Provide the [X, Y] coordinate of the cell's center where the given text is located.  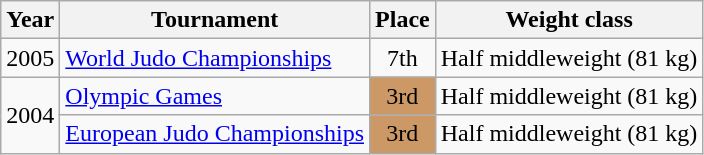
2004 [30, 115]
European Judo Championships [215, 134]
Place [403, 20]
Year [30, 20]
Tournament [215, 20]
Weight class [569, 20]
7th [403, 58]
World Judo Championships [215, 58]
2005 [30, 58]
Olympic Games [215, 96]
